Extract the (x, y) coordinate from the center of the cell holding the provided text.  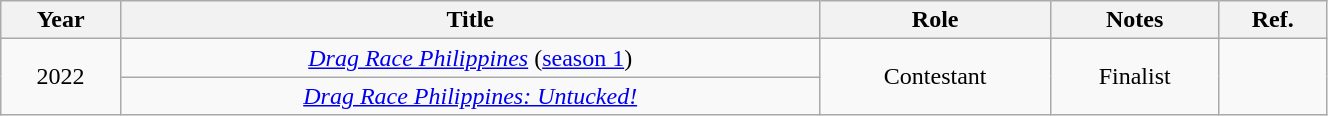
Title (470, 20)
Ref. (1273, 20)
2022 (61, 77)
Year (61, 20)
Drag Race Philippines: Untucked! (470, 96)
Contestant (936, 77)
Role (936, 20)
Drag Race Philippines (season 1) (470, 58)
Notes (1134, 20)
Finalist (1134, 77)
